From the cell containing the given text, extract its center point as (X, Y) coordinate. 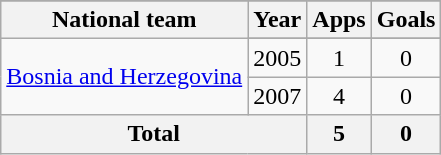
Goals (406, 20)
Year (278, 20)
National team (124, 20)
1 (339, 58)
Total (154, 134)
2005 (278, 58)
Apps (339, 20)
5 (339, 134)
Bosnia and Herzegovina (124, 77)
4 (339, 96)
2007 (278, 96)
